Return [X, Y] of the center of cell containing provided text 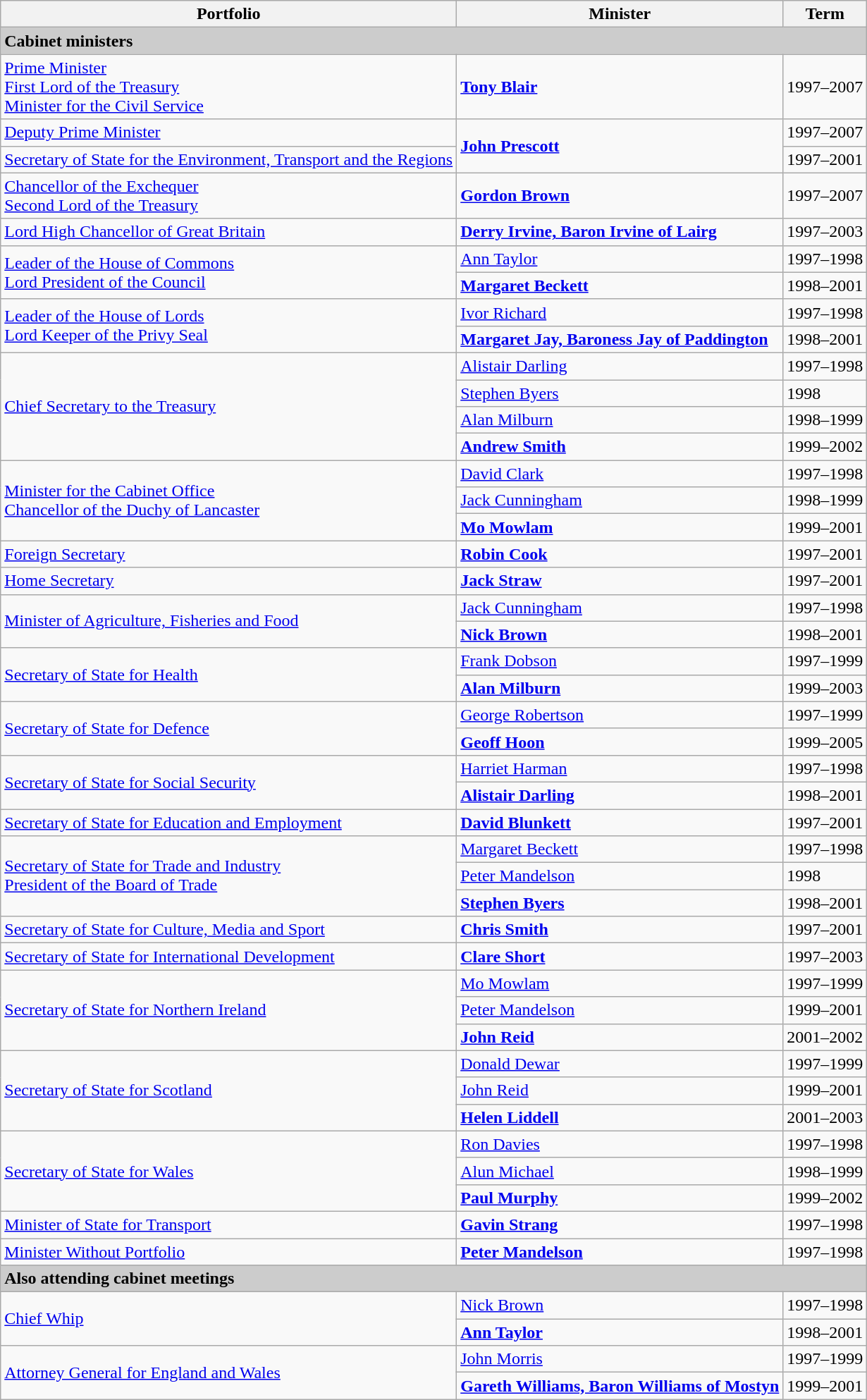
2001–2003 [825, 1117]
Margaret Jay, Baroness Jay of Paddington [620, 339]
Minister for the Cabinet OfficeChancellor of the Duchy of Lancaster [228, 501]
David Blunkett [620, 823]
Secretary of State for the Environment, Transport and the Regions [228, 159]
Chief Secretary to the Treasury [228, 406]
Tony Blair [620, 87]
Lord High Chancellor of Great Britain [228, 232]
Deputy Prime Minister [228, 133]
Paul Murphy [620, 1198]
Helen Liddell [620, 1117]
Ivor Richard [620, 312]
Term [825, 14]
George Robertson [620, 715]
Home Secretary [228, 581]
Secretary of State for Trade and IndustryPresident of the Board of Trade [228, 876]
Ron Davies [620, 1144]
Attorney General for England and Wales [228, 1373]
John Prescott [620, 146]
Alun Michael [620, 1171]
Foreign Secretary [228, 554]
Chief Whip [228, 1319]
Chancellor of the ExchequerSecond Lord of the Treasury [228, 196]
Secretary of State for Scotland [228, 1091]
Gavin Strang [620, 1224]
Donald Dewar [620, 1064]
Harriet Harman [620, 768]
Geoff Hoon [620, 742]
Chris Smith [620, 930]
1999–2005 [825, 742]
David Clark [620, 474]
Prime MinisterFirst Lord of the TreasuryMinister for the Civil Service [228, 87]
Secretary of State for Health [228, 675]
Cabinet ministers [434, 41]
Gareth Williams, Baron Williams of Mostyn [620, 1386]
Derry Irvine, Baron Irvine of Lairg [620, 232]
2001–2002 [825, 1037]
Minister of Agriculture, Fisheries and Food [228, 621]
Secretary of State for Culture, Media and Sport [228, 930]
Minister Without Portfolio [228, 1251]
Secretary of State for Defence [228, 728]
Andrew Smith [620, 447]
Secretary of State for Wales [228, 1171]
Minister of State for Transport [228, 1224]
Clare Short [620, 957]
Gordon Brown [620, 196]
Secretary of State for International Development [228, 957]
Leader of the House of LordsLord Keeper of the Privy Seal [228, 326]
Secretary of State for Northern Ireland [228, 1010]
Secretary of State for Social Security [228, 782]
Also attending cabinet meetings [434, 1279]
1999–2003 [825, 688]
John Morris [620, 1359]
Minister [620, 14]
Frank Dobson [620, 661]
Jack Straw [620, 581]
Robin Cook [620, 554]
Secretary of State for Education and Employment [228, 823]
Portfolio [228, 14]
Leader of the House of CommonsLord President of the Council [228, 272]
